Return [x, y] of the center of cell containing provided text 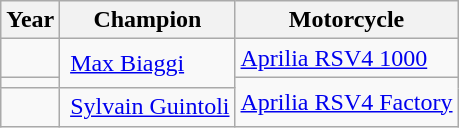
Champion [148, 20]
Motorcycle [346, 20]
Aprilia RSV4 Factory [346, 102]
Max Biaggi [148, 64]
Year [30, 20]
Sylvain Guintoli [148, 107]
Aprilia RSV4 1000 [346, 58]
